Detect which cell encompasses the target text, then output its (x, y) center coordinate. 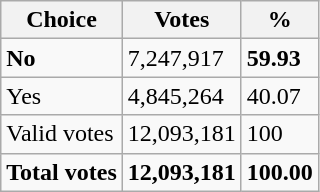
No (62, 58)
100 (280, 134)
7,247,917 (182, 58)
Total votes (62, 172)
4,845,264 (182, 96)
Choice (62, 20)
100.00 (280, 172)
Yes (62, 96)
40.07 (280, 96)
59.93 (280, 58)
Votes (182, 20)
Valid votes (62, 134)
% (280, 20)
